Identify which cell holds the provided text, then report its (x, y) central coordinate. 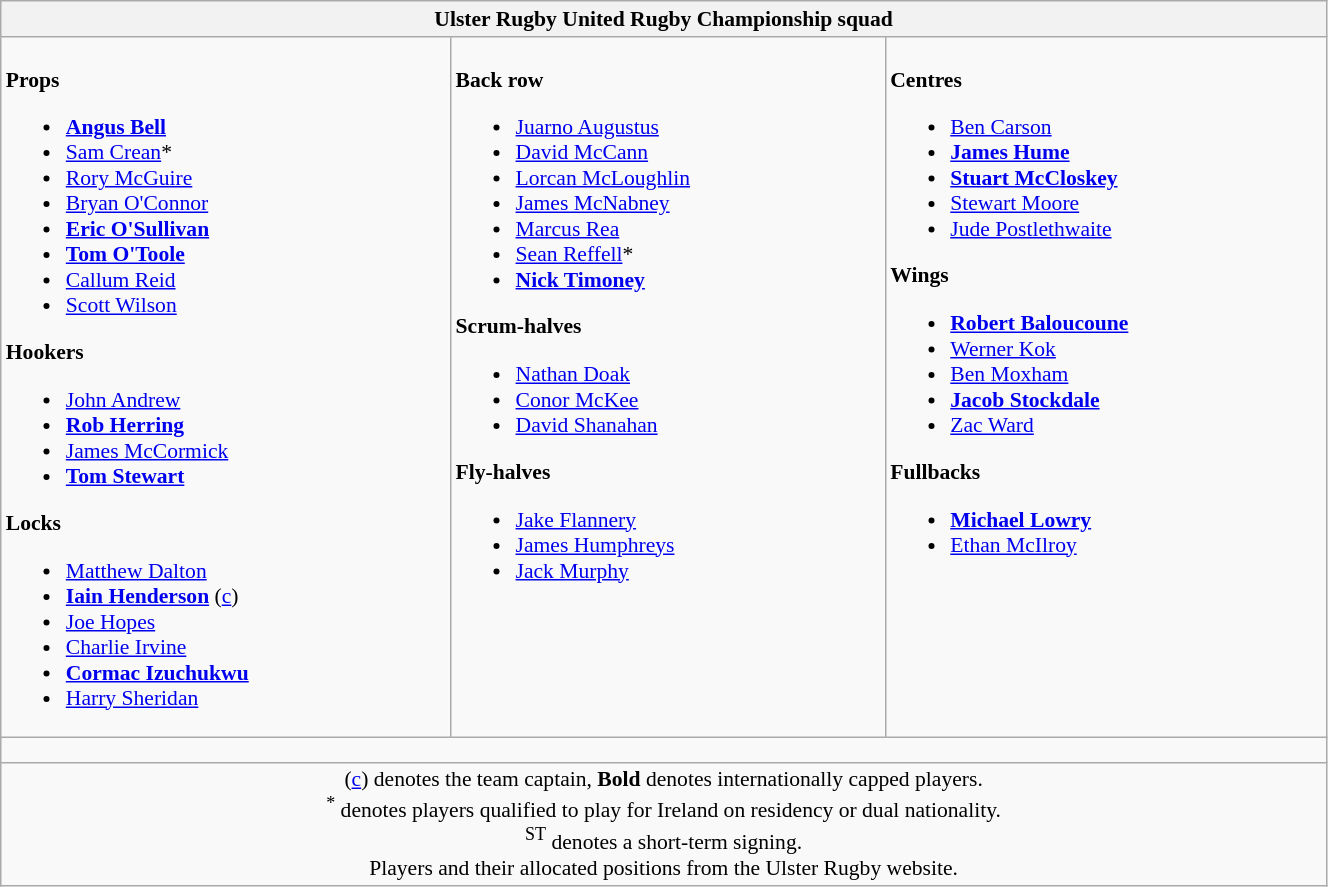
Ulster Rugby United Rugby Championship squad (664, 19)
